Locate the cell with the specified text and output its [x, y] center coordinate. 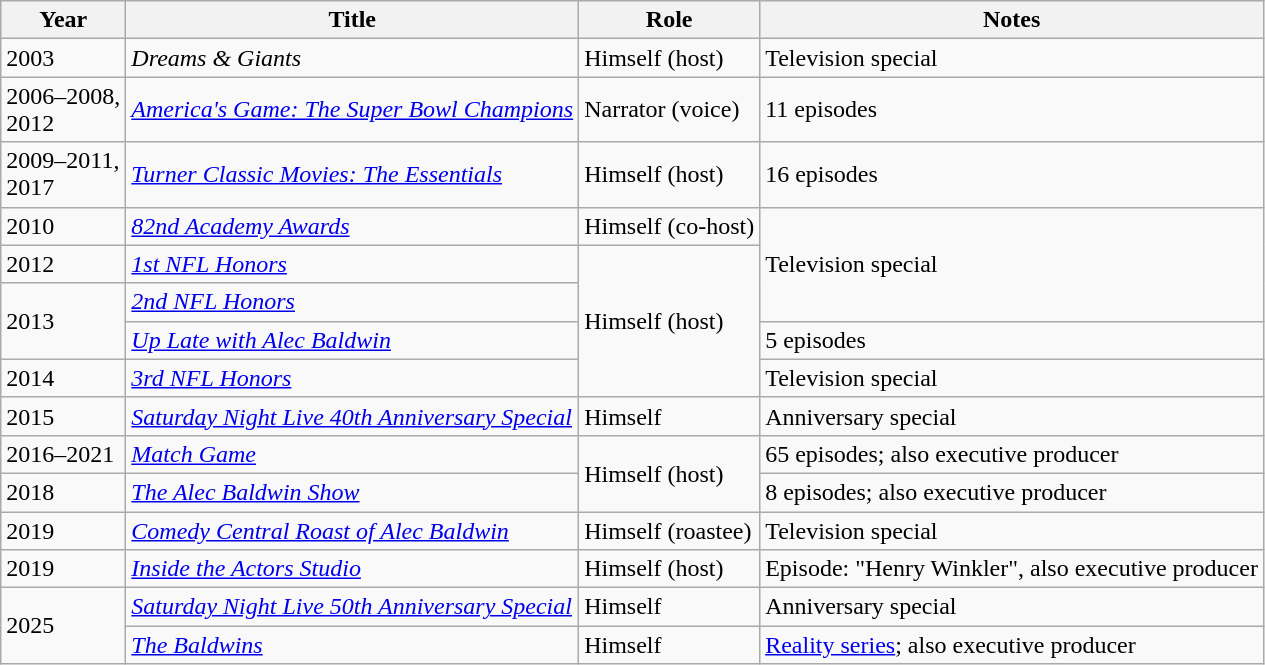
2010 [64, 226]
Himself (roastee) [670, 531]
Turner Classic Movies: The Essentials [352, 174]
82nd Academy Awards [352, 226]
2nd NFL Honors [352, 302]
Episode: "Henry Winkler", also executive producer [1012, 569]
2013 [64, 321]
Inside the Actors Studio [352, 569]
Saturday Night Live 40th Anniversary Special [352, 416]
2012 [64, 264]
5 episodes [1012, 340]
2018 [64, 492]
2009–2011, 2017 [64, 174]
2016–2021 [64, 454]
2003 [64, 58]
2015 [64, 416]
2006–2008, 2012 [64, 110]
The Baldwins [352, 645]
Notes [1012, 20]
Saturday Night Live 50th Anniversary Special [352, 607]
Dreams & Giants [352, 58]
Himself (co-host) [670, 226]
1st NFL Honors [352, 264]
Comedy Central Roast of Alec Baldwin [352, 531]
Reality series; also executive producer [1012, 645]
Year [64, 20]
3rd NFL Honors [352, 378]
65 episodes; also executive producer [1012, 454]
Up Late with Alec Baldwin [352, 340]
Match Game [352, 454]
Title [352, 20]
2025 [64, 626]
The Alec Baldwin Show [352, 492]
America's Game: The Super Bowl Champions [352, 110]
11 episodes [1012, 110]
16 episodes [1012, 174]
Role [670, 20]
Narrator (voice) [670, 110]
2014 [64, 378]
8 episodes; also executive producer [1012, 492]
